Scan for the cell matching the given text and deliver its [x, y] coordinate at center. 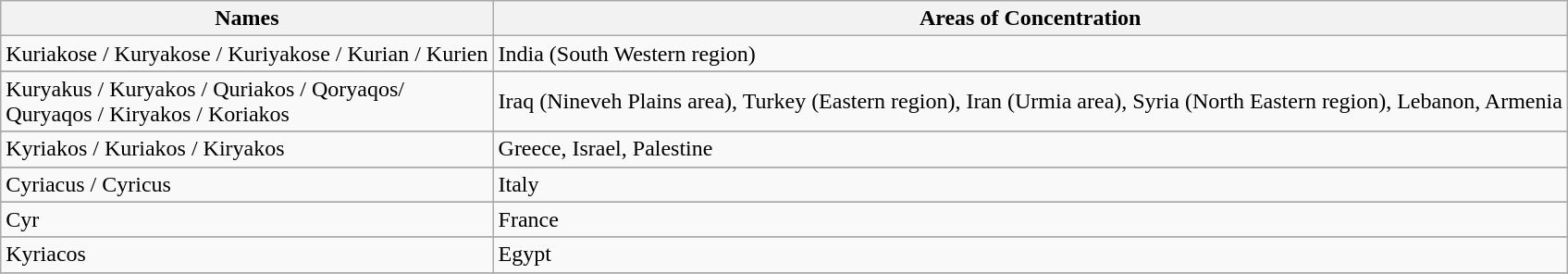
Iraq (Nineveh Plains area), Turkey (Eastern region), Iran (Urmia area), Syria (North Eastern region), Lebanon, Armenia [1031, 102]
Greece, Israel, Palestine [1031, 149]
Italy [1031, 184]
India (South Western region) [1031, 54]
Cyriacus / Cyricus [247, 184]
Kuriakose / Kuryakose / Kuriyakose / Kurian / Kurien [247, 54]
Areas of Concentration [1031, 19]
Egypt [1031, 255]
France [1031, 219]
Kyriacos [247, 255]
Kuryakus / Kuryakos / Quriakos / Qoryaqos/Quryaqos / Kiryakos / Koriakos [247, 102]
Names [247, 19]
Kyriakos / Kuriakos / Kiryakos [247, 149]
Cyr [247, 219]
